Provide the (X, Y) coordinate of the cell's center where the given text is located.  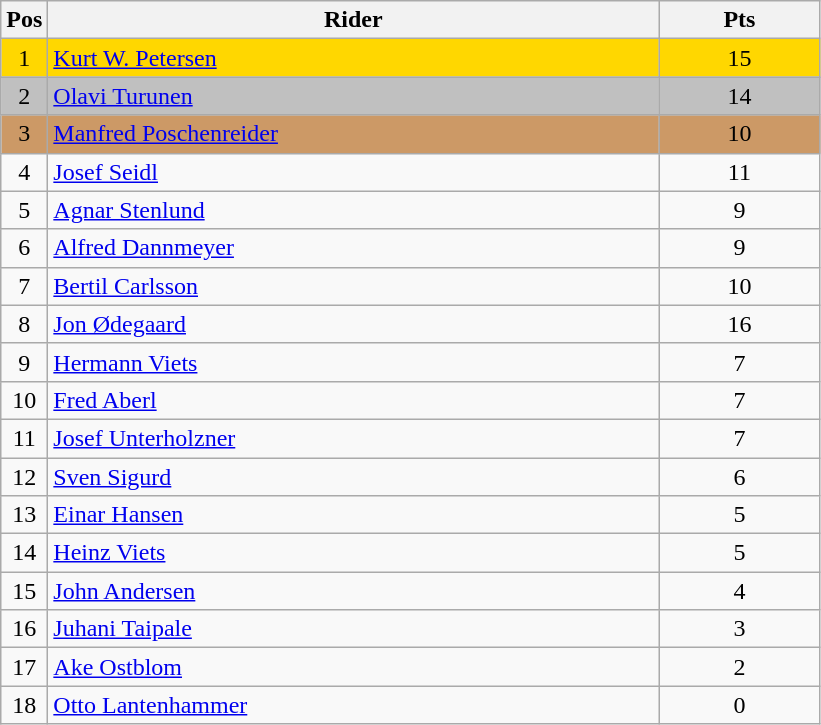
Agnar Stenlund (354, 210)
Jon Ødegaard (354, 324)
Einar Hansen (354, 515)
John Andersen (354, 591)
18 (24, 705)
Josef Unterholzner (354, 438)
Hermann Viets (354, 362)
Rider (354, 20)
0 (740, 705)
Sven Sigurd (354, 477)
Olavi Turunen (354, 96)
Fred Aberl (354, 400)
Juhani Taipale (354, 629)
Josef Seidl (354, 172)
Alfred Dannmeyer (354, 248)
Pts (740, 20)
Ake Ostblom (354, 667)
13 (24, 515)
Heinz Viets (354, 553)
8 (24, 324)
Kurt W. Petersen (354, 58)
Otto Lantenhammer (354, 705)
Manfred Poschenreider (354, 134)
17 (24, 667)
12 (24, 477)
Bertil Carlsson (354, 286)
Pos (24, 20)
1 (24, 58)
